Pinpoint the cell where the given text exists, returning its (x, y) midpoint coordinate. 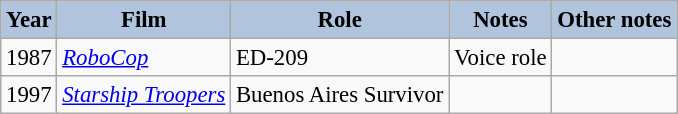
1997 (29, 95)
Film (144, 20)
Year (29, 20)
Role (340, 20)
Buenos Aires Survivor (340, 95)
1987 (29, 58)
Starship Troopers (144, 95)
Voice role (500, 58)
Notes (500, 20)
Other notes (614, 20)
RoboCop (144, 58)
ED-209 (340, 58)
